For the text-containing cell, return its midpoint in (X, Y) coordinate format. 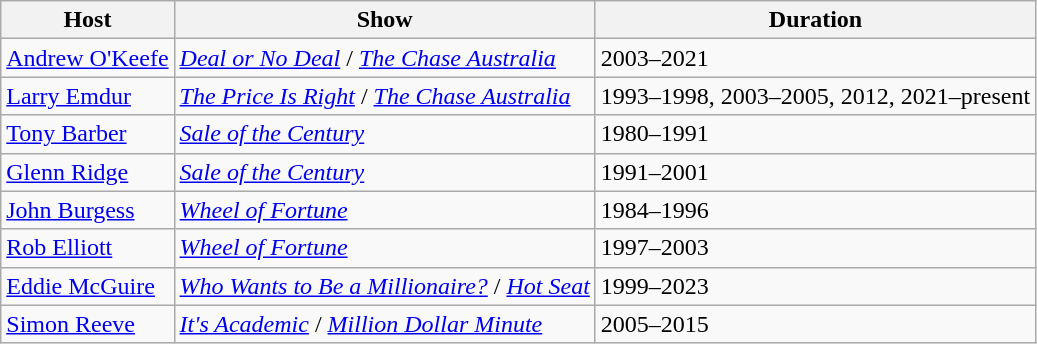
Show (384, 20)
2005–2015 (815, 324)
1984–1996 (815, 210)
Andrew O'Keefe (88, 58)
Deal or No Deal / The Chase Australia (384, 58)
Host (88, 20)
Who Wants to Be a Millionaire? / Hot Seat (384, 286)
Glenn Ridge (88, 172)
Rob Elliott (88, 248)
Larry Emdur (88, 96)
1993–1998, 2003–2005, 2012, 2021–present (815, 96)
1980–1991 (815, 134)
John Burgess (88, 210)
It's Academic / Million Dollar Minute (384, 324)
Duration (815, 20)
1999–2023 (815, 286)
Tony Barber (88, 134)
2003–2021 (815, 58)
1997–2003 (815, 248)
Eddie McGuire (88, 286)
Simon Reeve (88, 324)
1991–2001 (815, 172)
The Price Is Right / The Chase Australia (384, 96)
